Extract the [X, Y] coordinate from the center of the cell holding the provided text.  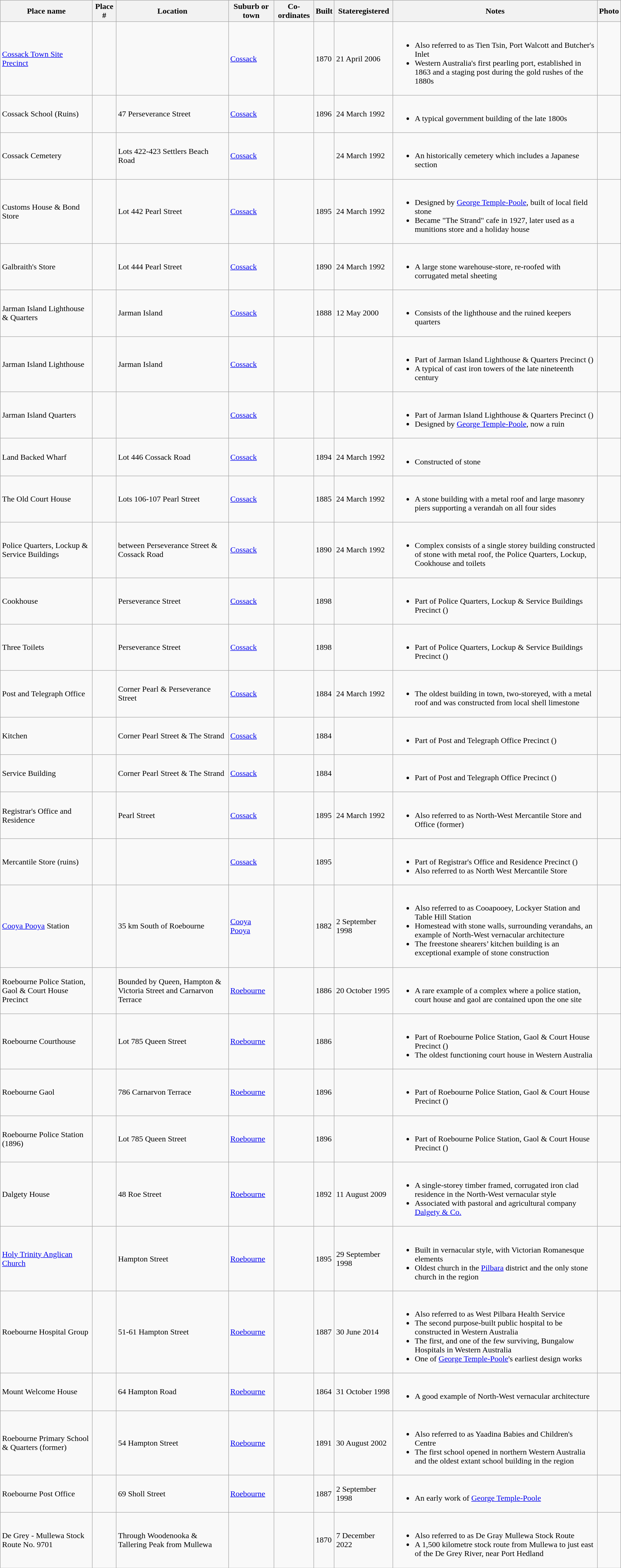
Designed by George Temple-Poole, built of local field stoneBecame "The Strand" cafe in 1927, later used as a munitions store and a holiday house [495, 211]
Consists of the lighthouse and the ruined keepers quarters [495, 313]
A typical government building of the late 1800s [495, 114]
1888 [324, 313]
Place # [104, 11]
Service Building [46, 774]
Post and Telegraph Office [46, 694]
Part of Jarman Island Lighthouse & Quarters Precinct ()Designed by George Temple-Poole, now a ruin [495, 415]
Roebourne Hospital Group [46, 1332]
A stone building with a metal roof and large masonry piers supporting a verandah on all four sides [495, 499]
Lot 444 Pearl Street [172, 267]
48 Roe Street [172, 1194]
1885 [324, 499]
Place name [46, 11]
Part of Roebourne Police Station, Gaol & Court House Precinct ()The oldest functioning court house in Western Australia [495, 1042]
Cossack Town Site Precinct [46, 58]
Stateregistered [364, 11]
Lots 422-423 Settlers Beach Road [172, 156]
An early work of George Temple-Poole [495, 1494]
Location [172, 11]
Police Quarters, Lockup & Service Buildings [46, 550]
51-61 Hampton Street [172, 1332]
Photo [609, 11]
30 August 2002 [364, 1443]
between Perseverance Street & Cossack Road [172, 550]
Holy Trinity Anglican Church [46, 1259]
7 December 2022 [364, 1540]
Roebourne Police Station (1896) [46, 1139]
1891 [324, 1443]
Corner Pearl & Perseverance Street [172, 694]
Dalgety House [46, 1194]
Cooya Pooya Station [46, 926]
11 August 2009 [364, 1194]
786 Carnarvon Terrace [172, 1092]
Cooya Pooya [251, 926]
A large stone warehouse-store, re-roofed with corrugated metal sheeting [495, 267]
Roebourne Gaol [46, 1092]
64 Hampton Road [172, 1392]
Lots 106-107 Pearl Street [172, 499]
Complex consists of a single storey building constructed of stone with metal roof, the Police Quarters, Lockup, Cookhouse and toilets [495, 550]
The oldest building in town, two-storeyed, with a metal roof and was constructed from local shell limestone [495, 694]
Customs House & Bond Store [46, 211]
Mount Welcome House [46, 1392]
12 May 2000 [364, 313]
20 October 1995 [364, 990]
Lot 446 Cossack Road [172, 457]
Jarman Island Quarters [46, 415]
1894 [324, 457]
1864 [324, 1392]
An historically cemetery which includes a Japanese section [495, 156]
Roebourne Courthouse [46, 1042]
Cossack School (Ruins) [46, 114]
Roebourne Primary School & Quarters (former) [46, 1443]
Cookhouse [46, 601]
Part of Registrar's Office and Residence Precinct ()Also referred to as North West Mercantile Store [495, 862]
Three Toilets [46, 648]
Also referred to as De Gray Mullewa Stock RouteA 1,500 kilometre stock route from Mullewa to just east of the De Grey River, near Port Hedland [495, 1540]
29 September 1998 [364, 1259]
Roebourne Police Station, Gaol & Court House Precinct [46, 990]
Bounded by Queen, Hampton & Victoria Street and Carnarvon Terrace [172, 990]
Pearl Street [172, 815]
35 km South of Roebourne [172, 926]
54 Hampton Street [172, 1443]
De Grey - Mullewa Stock Route No. 9701 [46, 1540]
Kitchen [46, 736]
Mercantile Store (ruins) [46, 862]
1892 [324, 1194]
Co-ordinates [294, 11]
A good example of North-West vernacular architecture [495, 1392]
Suburb or town [251, 11]
The Old Court House [46, 499]
Roebourne Post Office [46, 1494]
Galbraith's Store [46, 267]
Built [324, 11]
Jarman Island Lighthouse & Quarters [46, 313]
Part of Jarman Island Lighthouse & Quarters Precinct ()A typical of cast iron towers of the late nineteenth century [495, 364]
Notes [495, 11]
30 June 2014 [364, 1332]
A rare example of a complex where a police station, court house and gaol are contained upon the one site [495, 990]
1882 [324, 926]
47 Perseverance Street [172, 114]
Land Backed Wharf [46, 457]
Through Woodenooka & Tallering Peak from Mullewa [172, 1540]
Hampton Street [172, 1259]
69 Sholl Street [172, 1494]
Constructed of stone [495, 457]
21 April 2006 [364, 58]
Registrar's Office and Residence [46, 815]
Jarman Island Lighthouse [46, 364]
Lot 442 Pearl Street [172, 211]
Also referred to as North-West Mercantile Store and Office (former) [495, 815]
Built in vernacular style, with Victorian Romanesque elementsOldest church in the Pilbara district and the only stone church in the region [495, 1259]
Cossack Cemetery [46, 156]
31 October 1998 [364, 1392]
